Determine the [x, y] coordinate at the center of the cell enclosing the given text.  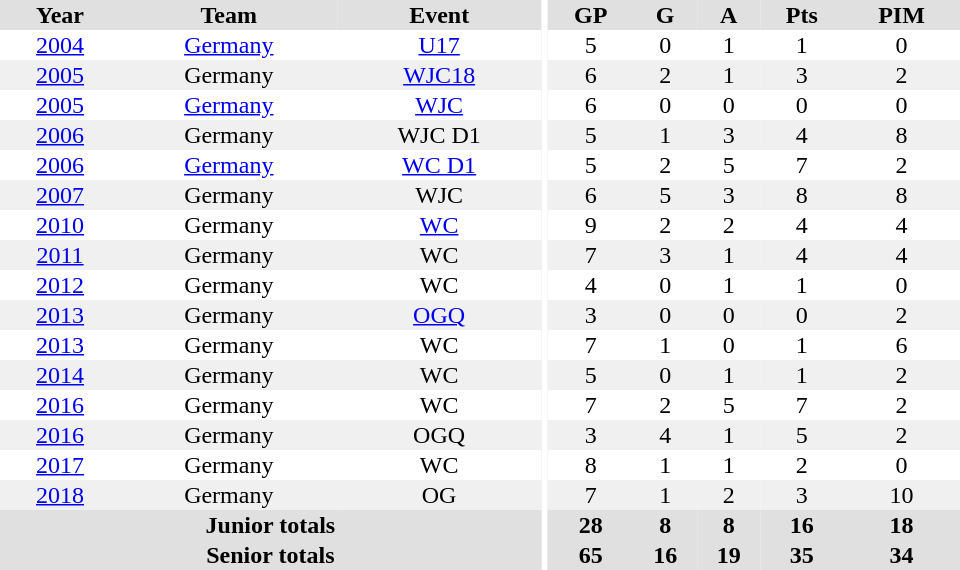
28 [591, 525]
WJC18 [438, 75]
18 [902, 525]
2007 [60, 195]
GP [591, 15]
G [665, 15]
2017 [60, 465]
PIM [902, 15]
Year [60, 15]
2011 [60, 255]
WC D1 [438, 165]
65 [591, 555]
Pts [802, 15]
2004 [60, 45]
2012 [60, 285]
Team [228, 15]
19 [729, 555]
10 [902, 495]
Event [438, 15]
Senior totals [270, 555]
2010 [60, 225]
U17 [438, 45]
A [729, 15]
OG [438, 495]
35 [802, 555]
WJC D1 [438, 135]
9 [591, 225]
2018 [60, 495]
2014 [60, 375]
Junior totals [270, 525]
34 [902, 555]
